Identify which cell holds the provided text, then report its [x, y] central coordinate. 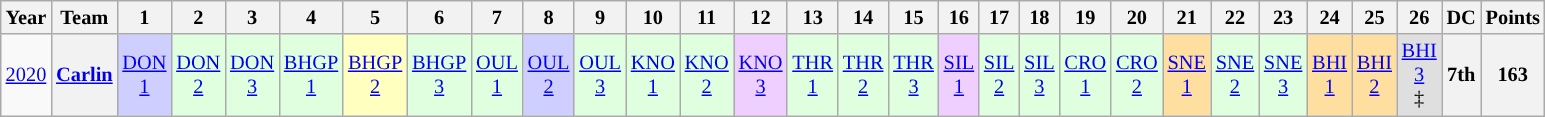
Team [84, 17]
OUL1 [497, 75]
SIL2 [999, 75]
BHI2 [1374, 75]
25 [1374, 17]
Year [26, 17]
20 [1137, 17]
15 [913, 17]
13 [812, 17]
DON3 [252, 75]
BHGP3 [439, 75]
3 [252, 17]
26 [1420, 17]
16 [959, 17]
10 [653, 17]
BHI3‡ [1420, 75]
1 [144, 17]
KNO3 [761, 75]
24 [1330, 17]
4 [311, 17]
THR3 [913, 75]
12 [761, 17]
DON1 [144, 75]
18 [1039, 17]
BHI1 [1330, 75]
7 [497, 17]
BHGP2 [375, 75]
163 [1513, 75]
21 [1187, 17]
DON2 [198, 75]
KNO1 [653, 75]
OUL2 [549, 75]
5 [375, 17]
2 [198, 17]
THR1 [812, 75]
KNO2 [707, 75]
DC [1462, 17]
CRO2 [1137, 75]
SIL1 [959, 75]
SIL3 [1039, 75]
Points [1513, 17]
SNE1 [1187, 75]
17 [999, 17]
22 [1235, 17]
19 [1085, 17]
9 [600, 17]
7th [1462, 75]
OUL3 [600, 75]
BHGP1 [311, 75]
8 [549, 17]
14 [863, 17]
23 [1283, 17]
Carlin [84, 75]
SNE2 [1235, 75]
11 [707, 17]
SNE3 [1283, 75]
6 [439, 17]
2020 [26, 75]
CRO1 [1085, 75]
THR2 [863, 75]
